Pinpoint the cell where the given text exists, returning its (x, y) midpoint coordinate. 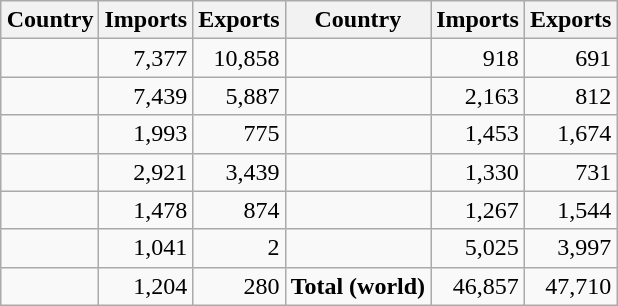
1,267 (478, 210)
2 (239, 248)
1,674 (570, 134)
10,858 (239, 58)
918 (478, 58)
3,439 (239, 172)
46,857 (478, 286)
2,163 (478, 96)
7,439 (146, 96)
1,041 (146, 248)
775 (239, 134)
1,330 (478, 172)
3,997 (570, 248)
1,453 (478, 134)
1,544 (570, 210)
5,887 (239, 96)
2,921 (146, 172)
47,710 (570, 286)
1,478 (146, 210)
731 (570, 172)
280 (239, 286)
5,025 (478, 248)
874 (239, 210)
1,204 (146, 286)
1,993 (146, 134)
691 (570, 58)
812 (570, 96)
7,377 (146, 58)
Total (world) (358, 286)
